Locate the cell with the specified text and output its (x, y) center coordinate. 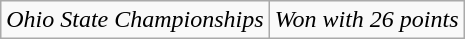
Won with 26 points (366, 20)
Ohio State Championships (135, 20)
